Return the (x, y) coordinate for the center point of the cell that contains the specified text.  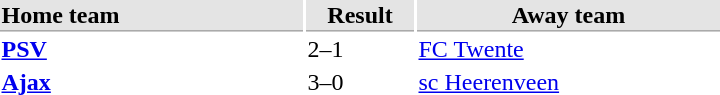
2–1 (360, 49)
Away team (568, 16)
FC Twente (568, 49)
PSV (152, 49)
Result (360, 16)
Home team (152, 16)
